Find where the given text appears and provide that cell's center as [x, y] coordinate. 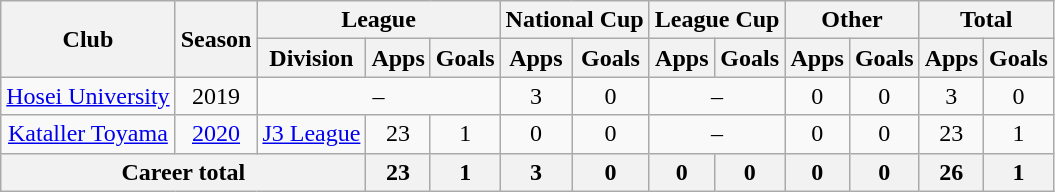
League [378, 20]
Hosei University [88, 96]
Season [216, 39]
Kataller Toyama [88, 134]
Total [986, 20]
Division [312, 58]
26 [951, 172]
2020 [216, 134]
Other [852, 20]
Club [88, 39]
National Cup [574, 20]
League Cup [717, 20]
2019 [216, 96]
J3 League [312, 134]
Career total [184, 172]
